Identify which cell holds the provided text, then report its [X, Y] central coordinate. 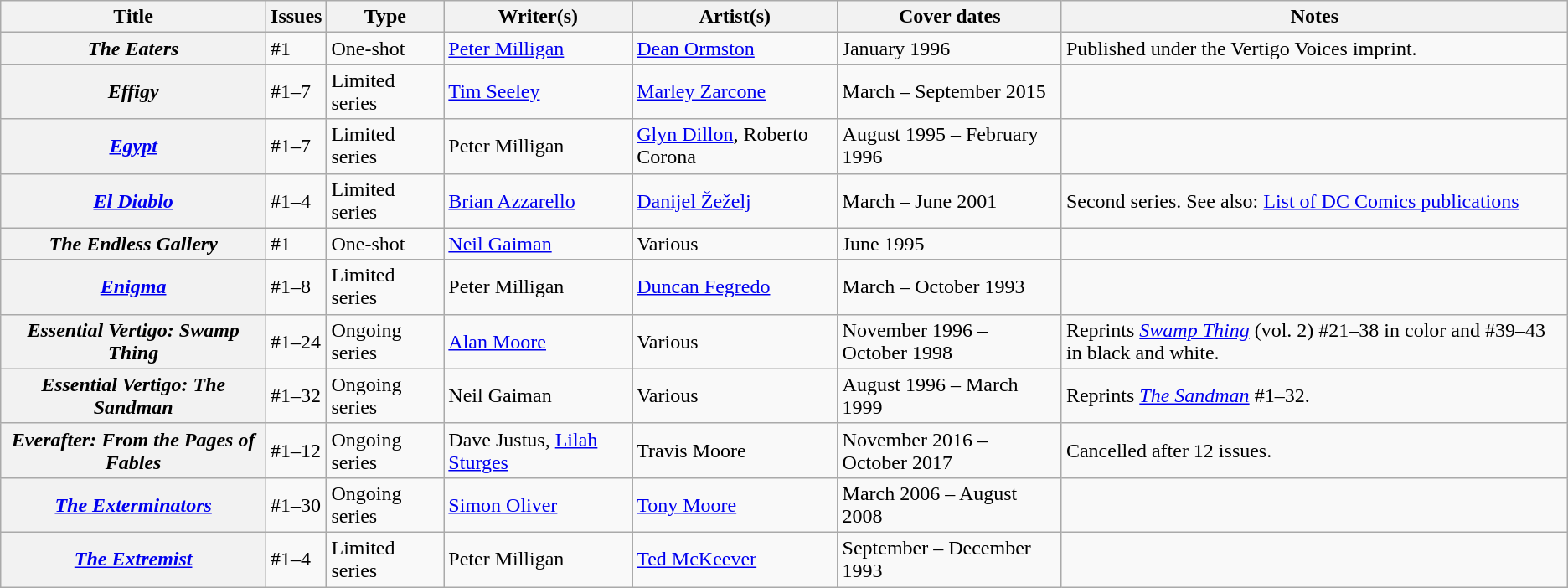
March 2006 – August 2008 [950, 504]
Egypt [134, 146]
#1–24 [297, 342]
Reprints Swamp Thing (vol. 2) #21–38 in color and #39–43 in black and white. [1314, 342]
#1–8 [297, 286]
Glyn Dillon, Roberto Corona [735, 146]
Dave Justus, Lilah Sturges [538, 451]
Title [134, 17]
Marley Zarcone [735, 92]
Effigy [134, 92]
Issues [297, 17]
Enigma [134, 286]
Notes [1314, 17]
Cancelled after 12 issues. [1314, 451]
Reprints The Sandman #1–32. [1314, 395]
The Endless Gallery [134, 244]
The Exterminators [134, 504]
September – December 1993 [950, 560]
Ted McKeever [735, 560]
January 1996 [950, 49]
Simon Oliver [538, 504]
Essential Vertigo: The Sandman [134, 395]
#1–32 [297, 395]
#1–30 [297, 504]
March – June 2001 [950, 201]
November 1996 – October 1998 [950, 342]
March – October 1993 [950, 286]
Duncan Fegredo [735, 286]
Second series. See also: List of DC Comics publications [1314, 201]
Danijel Žeželj [735, 201]
Cover dates [950, 17]
March – September 2015 [950, 92]
Artist(s) [735, 17]
Dean Ormston [735, 49]
#1–12 [297, 451]
Essential Vertigo: Swamp Thing [134, 342]
November 2016 – October 2017 [950, 451]
Tony Moore [735, 504]
June 1995 [950, 244]
August 1996 – March 1999 [950, 395]
Tim Seeley [538, 92]
Travis Moore [735, 451]
El Diablo [134, 201]
Brian Azzarello [538, 201]
August 1995 – February 1996 [950, 146]
Alan Moore [538, 342]
Published under the Vertigo Voices imprint. [1314, 49]
The Eaters [134, 49]
Type [385, 17]
Writer(s) [538, 17]
Everafter: From the Pages of Fables [134, 451]
The Extremist [134, 560]
